Determine the (x, y) coordinate at the center of the cell enclosing the given text.  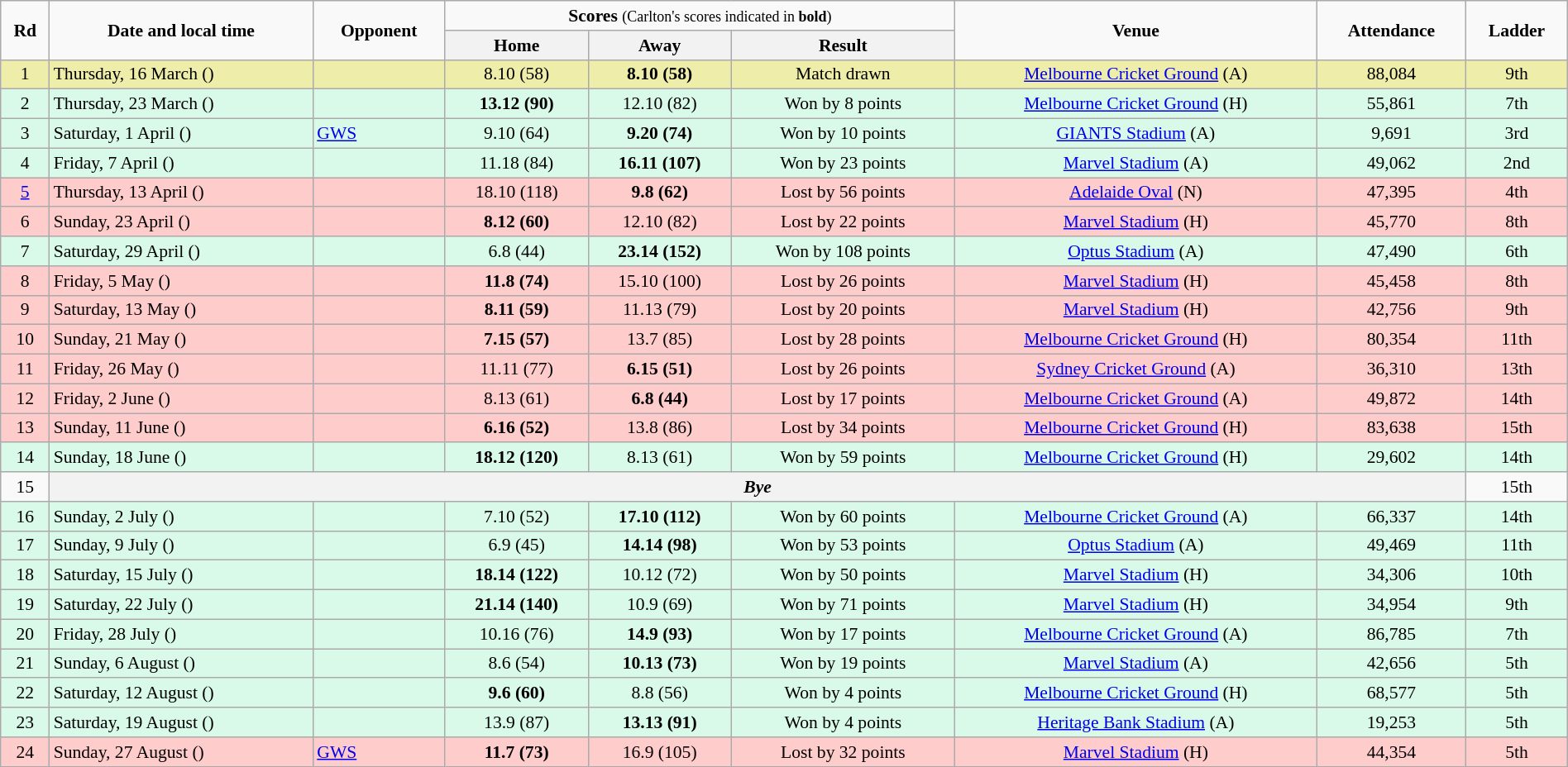
Won by 8 points (843, 104)
Won by 23 points (843, 163)
45,458 (1391, 281)
17 (25, 545)
13 (25, 428)
88,084 (1391, 74)
45,770 (1391, 222)
19,253 (1391, 722)
44,354 (1391, 752)
10.12 (72) (660, 575)
13.9 (87) (516, 722)
14.9 (93) (660, 634)
6 (25, 222)
Home (516, 45)
6.16 (52) (516, 428)
Won by 17 points (843, 634)
Sunday, 21 May () (182, 340)
9.20 (74) (660, 134)
Won by 10 points (843, 134)
Sunday, 23 April () (182, 222)
2nd (1517, 163)
GIANTS Stadium (A) (1136, 134)
Friday, 5 May () (182, 281)
Won by 71 points (843, 605)
47,395 (1391, 193)
Heritage Bank Stadium (A) (1136, 722)
Saturday, 29 April () (182, 251)
Saturday, 19 August () (182, 722)
11.11 (77) (516, 369)
16.9 (105) (660, 752)
34,306 (1391, 575)
7.15 (57) (516, 340)
2 (25, 104)
Won by 53 points (843, 545)
3rd (1517, 134)
7.10 (52) (516, 517)
24 (25, 752)
11.18 (84) (516, 163)
18.14 (122) (516, 575)
Sunday, 9 July () (182, 545)
16 (25, 517)
66,337 (1391, 517)
Date and local time (182, 30)
13th (1517, 369)
9 (25, 310)
Lost by 17 points (843, 398)
10 (25, 340)
Thursday, 16 March () (182, 74)
80,354 (1391, 340)
15 (25, 487)
49,469 (1391, 545)
Saturday, 12 August () (182, 693)
8 (25, 281)
4 (25, 163)
68,577 (1391, 693)
Thursday, 23 March () (182, 104)
Lost by 34 points (843, 428)
Sunday, 27 August () (182, 752)
Won by 19 points (843, 664)
47,490 (1391, 251)
23 (25, 722)
Lost by 22 points (843, 222)
Result (843, 45)
Sunday, 11 June () (182, 428)
6.9 (45) (516, 545)
Friday, 7 April () (182, 163)
10.13 (73) (660, 664)
Friday, 26 May () (182, 369)
Saturday, 15 July () (182, 575)
Adelaide Oval (N) (1136, 193)
Scores (Carlton's scores indicated in bold) (700, 16)
18.12 (120) (516, 458)
Ladder (1517, 30)
Sunday, 18 June () (182, 458)
10th (1517, 575)
29,602 (1391, 458)
11.8 (74) (516, 281)
6.15 (51) (660, 369)
Bye (758, 487)
15.10 (100) (660, 281)
19 (25, 605)
10.16 (76) (516, 634)
Saturday, 13 May () (182, 310)
3 (25, 134)
13.7 (85) (660, 340)
Lost by 28 points (843, 340)
20 (25, 634)
11.13 (79) (660, 310)
Attendance (1391, 30)
6th (1517, 251)
13.13 (91) (660, 722)
Saturday, 1 April () (182, 134)
Match drawn (843, 74)
Won by 108 points (843, 251)
Saturday, 22 July () (182, 605)
5 (25, 193)
Sydney Cricket Ground (A) (1136, 369)
13.8 (86) (660, 428)
36,310 (1391, 369)
Friday, 28 July () (182, 634)
49,062 (1391, 163)
1 (25, 74)
42,656 (1391, 664)
18 (25, 575)
8.8 (56) (660, 693)
83,638 (1391, 428)
Rd (25, 30)
Won by 60 points (843, 517)
Thursday, 13 April () (182, 193)
14.14 (98) (660, 545)
8.6 (54) (516, 664)
Lost by 56 points (843, 193)
13.12 (90) (516, 104)
34,954 (1391, 605)
8.12 (60) (516, 222)
12 (25, 398)
17.10 (112) (660, 517)
49,872 (1391, 398)
8.11 (59) (516, 310)
21 (25, 664)
9.8 (62) (660, 193)
42,756 (1391, 310)
18.10 (118) (516, 193)
14 (25, 458)
Won by 59 points (843, 458)
Lost by 32 points (843, 752)
11.7 (73) (516, 752)
11 (25, 369)
4th (1517, 193)
Venue (1136, 30)
10.9 (69) (660, 605)
Opponent (379, 30)
9.6 (60) (516, 693)
86,785 (1391, 634)
9,691 (1391, 134)
Sunday, 2 July () (182, 517)
16.11 (107) (660, 163)
Friday, 2 June () (182, 398)
Won by 50 points (843, 575)
9.10 (64) (516, 134)
22 (25, 693)
55,861 (1391, 104)
7 (25, 251)
Lost by 20 points (843, 310)
Away (660, 45)
21.14 (140) (516, 605)
Sunday, 6 August () (182, 664)
23.14 (152) (660, 251)
